Return (x, y) of the center of cell containing provided text 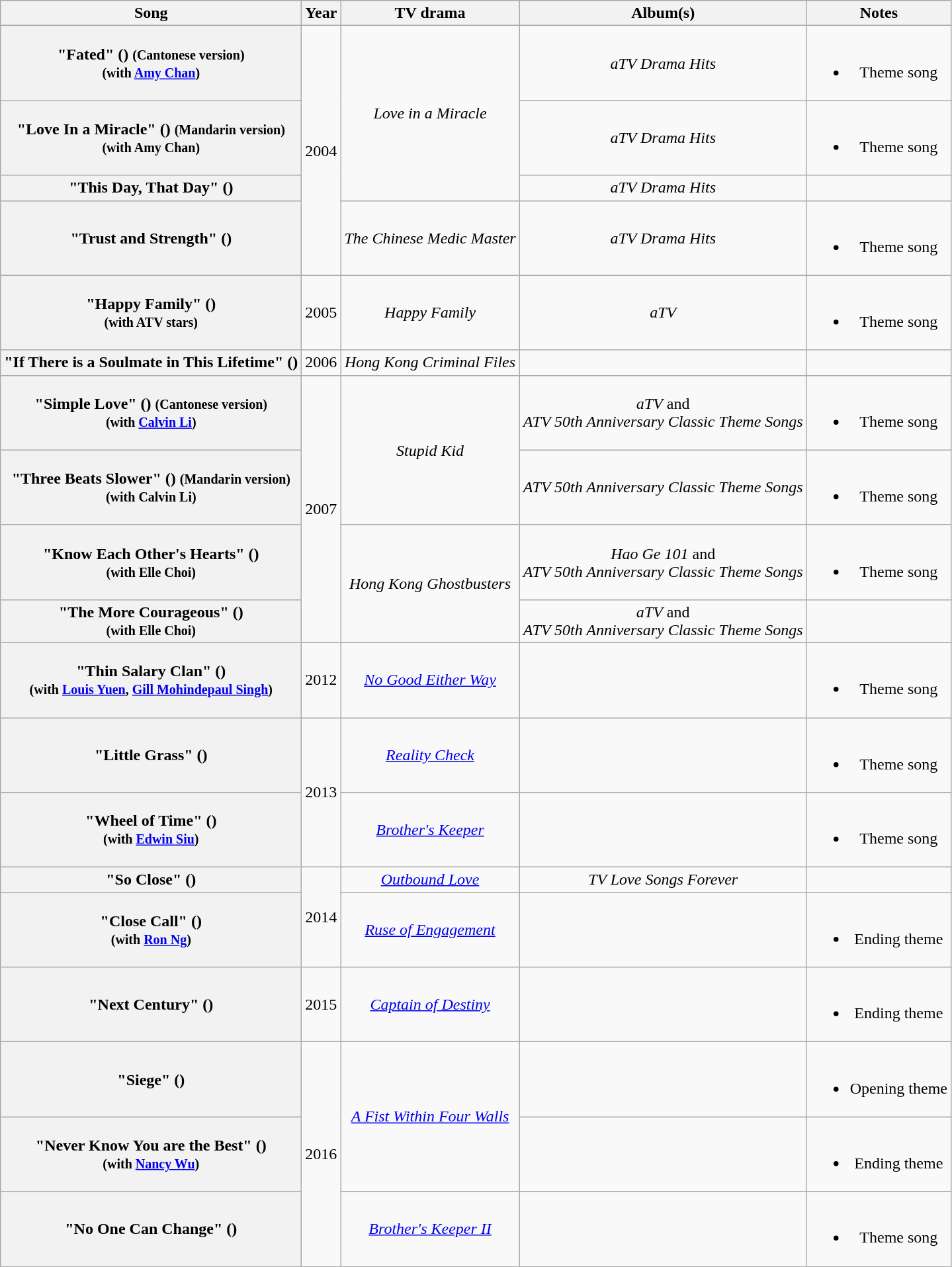
2012 (322, 680)
A Fist Within Four Walls (430, 1117)
2014 (322, 917)
"Happy Family" ()(with ATV stars) (151, 312)
"Simple Love" () (Cantonese version)(with Calvin Li) (151, 413)
Happy Family (430, 312)
2013 (322, 792)
Brother's Keeper (430, 830)
"Little Grass" () (151, 754)
No Good Either Way (430, 680)
aTV andATV 50th Anniversary Classic Theme Songs (663, 621)
2005 (322, 312)
"Three Beats Slower" () (Mandarin version)(with Calvin Li) (151, 487)
"The More Courageous" ()(with Elle Choi) (151, 621)
"If There is a Soulmate in This Lifetime" () (151, 363)
Ruse of Engagement (430, 930)
Outbound Love (430, 880)
"No One Can Change" () (151, 1229)
Love in a Miracle (430, 113)
aTV (663, 312)
Opening theme (879, 1080)
TV drama (430, 13)
"Fated" () (Cantonese version)(with Amy Chan) (151, 64)
aTV and ATV 50th Anniversary Classic Theme Songs (663, 413)
Stupid Kid (430, 450)
The Chinese Medic Master (430, 238)
Hong Kong Ghostbusters (430, 584)
2016 (322, 1154)
Song (151, 13)
"Know Each Other's Hearts" ()(with Elle Choi) (151, 562)
Album(s) (663, 13)
Captain of Destiny (430, 1004)
2006 (322, 363)
Year (322, 13)
2015 (322, 1004)
"Siege" () (151, 1080)
"Close Call" ()(with Ron Ng) (151, 930)
"Love In a Miracle" () (Mandarin version)(with Amy Chan) (151, 138)
2004 (322, 151)
Notes (879, 13)
2007 (322, 509)
"Trust and Strength" () (151, 238)
"So Close" () (151, 880)
"This Day, That Day" () (151, 188)
Brother's Keeper II (430, 1229)
ATV 50th Anniversary Classic Theme Songs (663, 487)
"Thin Salary Clan" ()(with Louis Yuen, Gill Mohindepaul Singh) (151, 680)
"Next Century" () (151, 1004)
Hao Ge 101 andATV 50th Anniversary Classic Theme Songs (663, 562)
TV Love Songs Forever (663, 880)
"Wheel of Time" ()(with Edwin Siu) (151, 830)
Hong Kong Criminal Files (430, 363)
"Never Know You are the Best" ()(with Nancy Wu) (151, 1154)
Reality Check (430, 754)
